Detect which cell encompasses the target text, then output its [X, Y] center coordinate. 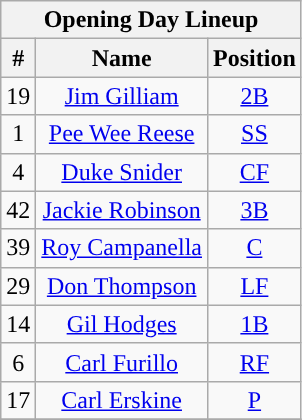
29 [18, 286]
P [255, 400]
17 [18, 400]
1 [18, 134]
3B [255, 210]
Jackie Robinson [122, 210]
Position [255, 58]
Gil Hodges [122, 324]
RF [255, 362]
2B [255, 96]
Carl Erskine [122, 400]
Carl Furillo [122, 362]
39 [18, 248]
LF [255, 286]
Pee Wee Reese [122, 134]
1B [255, 324]
# [18, 58]
Opening Day Lineup [152, 20]
14 [18, 324]
C [255, 248]
SS [255, 134]
Duke Snider [122, 172]
6 [18, 362]
Roy Campanella [122, 248]
4 [18, 172]
42 [18, 210]
Don Thompson [122, 286]
19 [18, 96]
CF [255, 172]
Name [122, 58]
Jim Gilliam [122, 96]
